Return (x, y) of the center of cell containing provided text 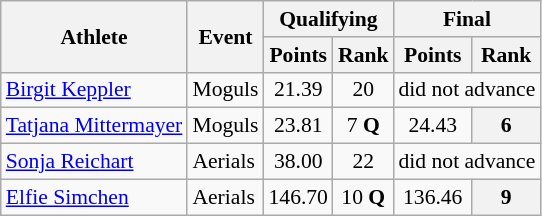
10 Q (364, 197)
20 (364, 90)
24.43 (433, 126)
Qualifying (328, 19)
Birgit Keppler (94, 90)
22 (364, 162)
9 (506, 197)
136.46 (433, 197)
Elfie Simchen (94, 197)
7 Q (364, 126)
Tatjana Mittermayer (94, 126)
146.70 (298, 197)
6 (506, 126)
21.39 (298, 90)
38.00 (298, 162)
Sonja Reichart (94, 162)
Athlete (94, 36)
Final (468, 19)
Event (225, 36)
23.81 (298, 126)
